From the cell containing the given text, extract its center point as (X, Y) coordinate. 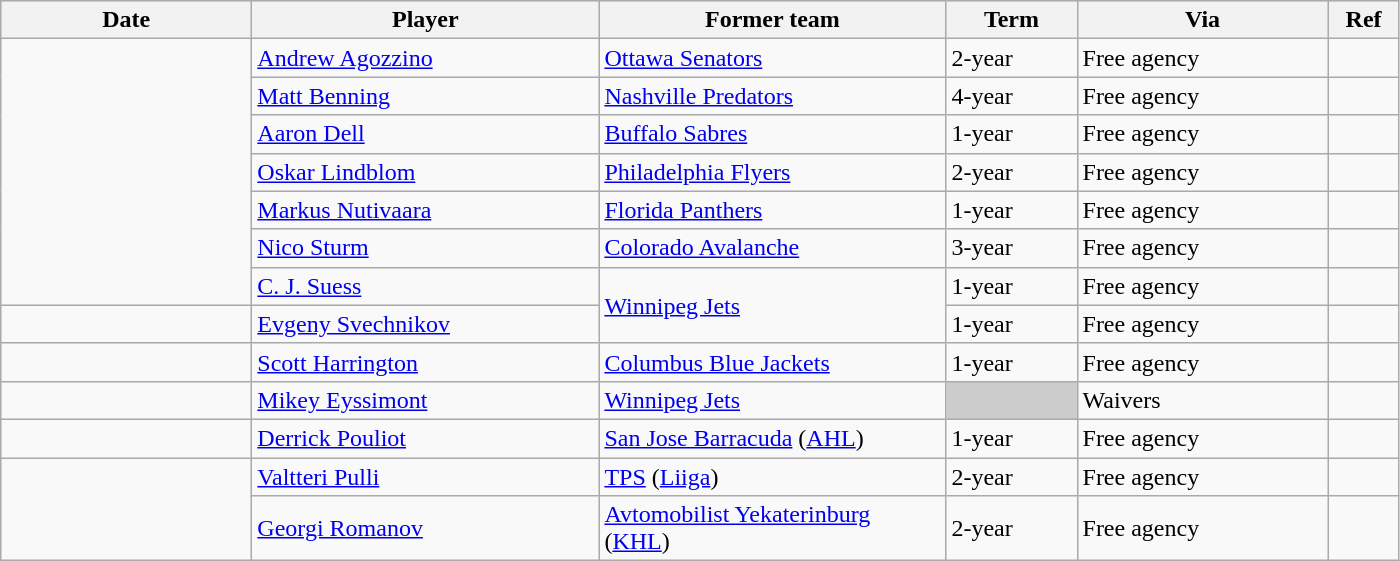
Date (126, 20)
Term (1012, 20)
Former team (772, 20)
Avtomobilist Yekaterinburg (KHL) (772, 528)
Buffalo Sabres (772, 134)
Evgeny Svechnikov (426, 324)
San Jose Barracuda (AHL) (772, 438)
Columbus Blue Jackets (772, 362)
Ref (1364, 20)
Andrew Agozzino (426, 58)
Matt Benning (426, 96)
Derrick Pouliot (426, 438)
Markus Nutivaara (426, 210)
Mikey Eyssimont (426, 400)
Georgi Romanov (426, 528)
Oskar Lindblom (426, 172)
Ottawa Senators (772, 58)
Philadelphia Flyers (772, 172)
Florida Panthers (772, 210)
C. J. Suess (426, 286)
Colorado Avalanche (772, 248)
Player (426, 20)
Nico Sturm (426, 248)
TPS (Liiga) (772, 477)
Waivers (1202, 400)
Via (1202, 20)
Aaron Dell (426, 134)
4-year (1012, 96)
3-year (1012, 248)
Valtteri Pulli (426, 477)
Nashville Predators (772, 96)
Scott Harrington (426, 362)
